Search for the cell housing the specified text and yield its [x, y] center coordinate. 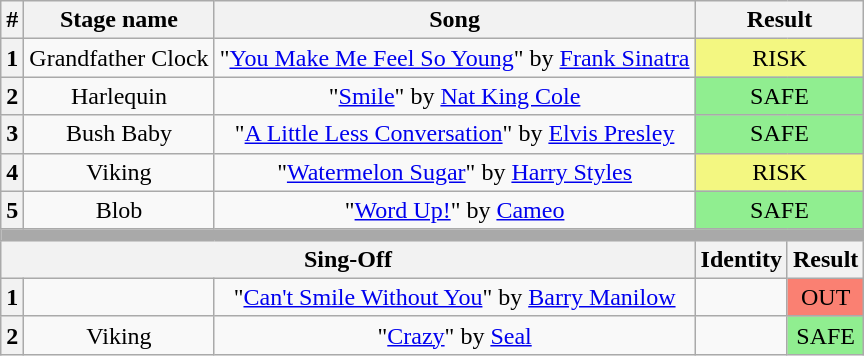
5 [12, 210]
3 [12, 134]
Stage name [119, 20]
Bush Baby [119, 134]
OUT [825, 297]
Song [454, 20]
Identity [741, 259]
Grandfather Clock [119, 58]
"Can't Smile Without You" by Barry Manilow [454, 297]
Sing-Off [348, 259]
"Smile" by Nat King Cole [454, 96]
4 [12, 172]
"A Little Less Conversation" by Elvis Presley [454, 134]
Harlequin [119, 96]
"Word Up!" by Cameo [454, 210]
"You Make Me Feel So Young" by Frank Sinatra [454, 58]
Blob [119, 210]
"Watermelon Sugar" by Harry Styles [454, 172]
# [12, 20]
"Crazy" by Seal [454, 335]
